Detect which cell encompasses the target text, then output its (X, Y) center coordinate. 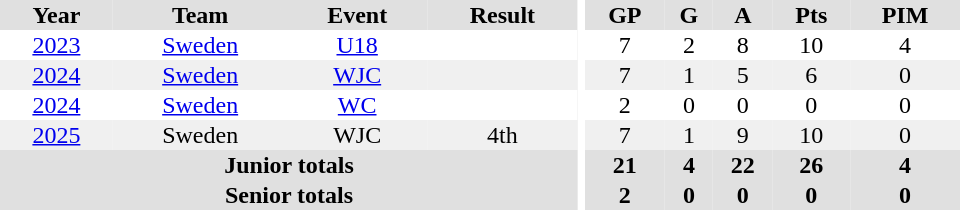
Junior totals (289, 165)
26 (812, 165)
21 (625, 165)
Pts (812, 15)
WC (358, 105)
A (743, 15)
5 (743, 75)
22 (743, 165)
4th (502, 135)
Senior totals (289, 195)
9 (743, 135)
2023 (56, 45)
8 (743, 45)
Result (502, 15)
6 (812, 75)
Team (200, 15)
Event (358, 15)
G (689, 15)
2025 (56, 135)
Year (56, 15)
U18 (358, 45)
GP (625, 15)
PIM (905, 15)
